Search for the cell housing the specified text and yield its [x, y] center coordinate. 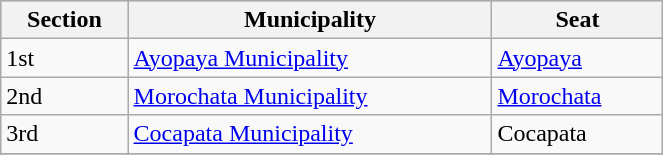
Cocapata Municipality [310, 134]
Morochata [578, 96]
3rd [64, 134]
Section [64, 20]
2nd [64, 96]
Cocapata [578, 134]
Ayopaya Municipality [310, 58]
Seat [578, 20]
Municipality [310, 20]
1st [64, 58]
Morochata Municipality [310, 96]
Ayopaya [578, 58]
